Return [x, y] of the center of cell containing provided text 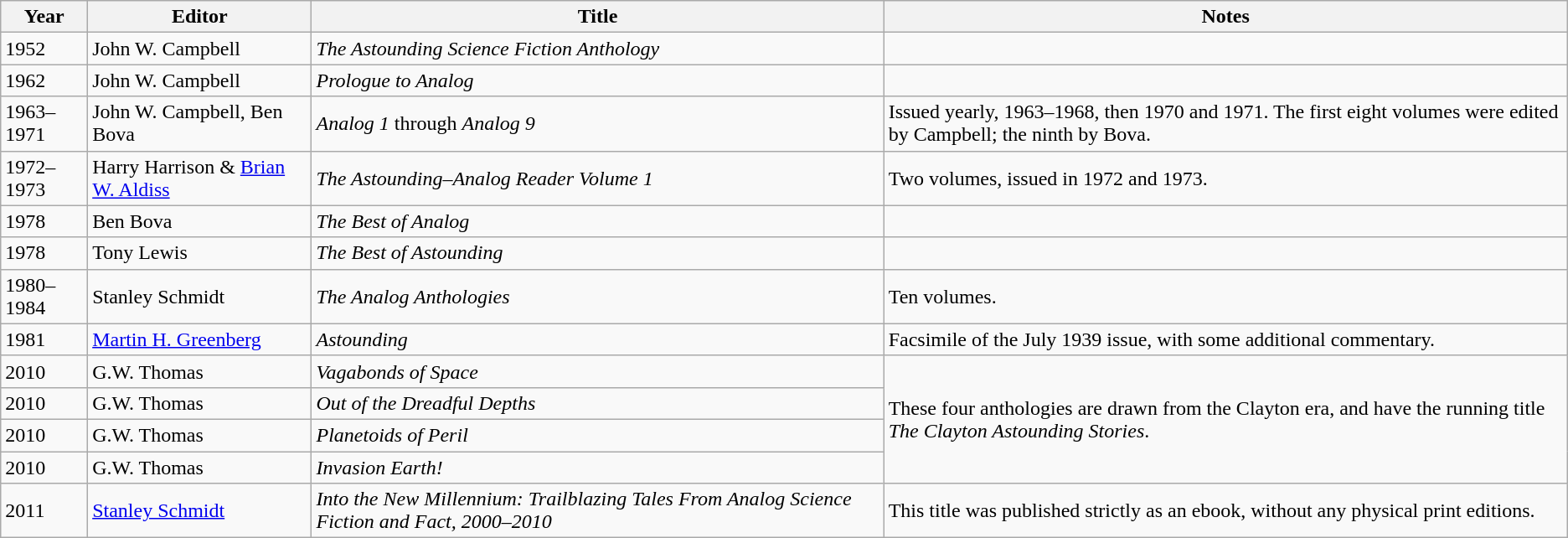
Planetoids of Peril [598, 435]
Facsimile of the July 1939 issue, with some additional commentary. [1225, 339]
Title [598, 17]
Astounding [598, 339]
John W. Campbell, Ben Bova [199, 124]
The Best of Analog [598, 221]
1963–1971 [44, 124]
1972–1973 [44, 178]
Notes [1225, 17]
Out of the Dreadful Depths [598, 403]
Ben Bova [199, 221]
This title was published strictly as an ebook, without any physical print editions. [1225, 511]
1962 [44, 80]
Editor [199, 17]
1952 [44, 49]
Vagabonds of Space [598, 371]
Martin H. Greenberg [199, 339]
The Astounding–Analog Reader Volume 1 [598, 178]
Issued yearly, 1963–1968, then 1970 and 1971. The first eight volumes were edited by Campbell; the ninth by Bova. [1225, 124]
Harry Harrison & Brian W. Aldiss [199, 178]
These four anthologies are drawn from the Clayton era, and have the running title The Clayton Astounding Stories. [1225, 419]
Tony Lewis [199, 253]
The Analog Anthologies [598, 297]
Ten volumes. [1225, 297]
2011 [44, 511]
Year [44, 17]
Two volumes, issued in 1972 and 1973. [1225, 178]
The Best of Astounding [598, 253]
Analog 1 through Analog 9 [598, 124]
Into the New Millennium: Trailblazing Tales From Analog Science Fiction and Fact, 2000–2010 [598, 511]
1980–1984 [44, 297]
The Astounding Science Fiction Anthology [598, 49]
Invasion Earth! [598, 467]
Prologue to Analog [598, 80]
1981 [44, 339]
